Capture the cell that displays the provided text and extract its [X, Y] central coordinate. 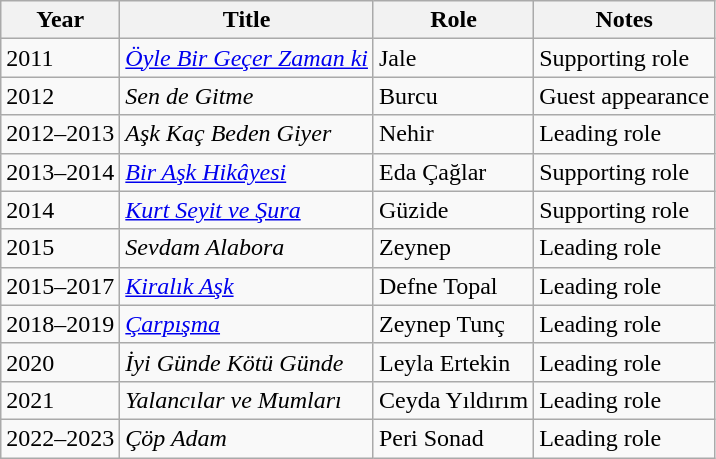
Kurt Seyit ve Şura [247, 210]
Zeynep [453, 248]
Peri Sonad [453, 438]
Burcu [453, 96]
Leyla Ertekin [453, 362]
Role [453, 20]
Guest appearance [624, 96]
Title [247, 20]
2015–2017 [60, 286]
İyi Günde Kötü Günde [247, 362]
Notes [624, 20]
Kiralık Aşk [247, 286]
Öyle Bir Geçer Zaman ki [247, 58]
2012 [60, 96]
Sevdam Alabora [247, 248]
Aşk Kaç Beden Giyer [247, 134]
Eda Çağlar [453, 172]
Yalancılar ve Mumları [247, 400]
Defne Topal [453, 286]
Sen de Gitme [247, 96]
2013–2014 [60, 172]
Nehir [453, 134]
2012–2013 [60, 134]
2011 [60, 58]
Güzide [453, 210]
Year [60, 20]
Jale [453, 58]
Çarpışma [247, 324]
2014 [60, 210]
2020 [60, 362]
2021 [60, 400]
Çöp Adam [247, 438]
2022–2023 [60, 438]
Ceyda Yıldırım [453, 400]
Zeynep Tunç [453, 324]
2018–2019 [60, 324]
Bir Aşk Hikâyesi [247, 172]
2015 [60, 248]
